For the text-containing cell, return its midpoint in [X, Y] coordinate format. 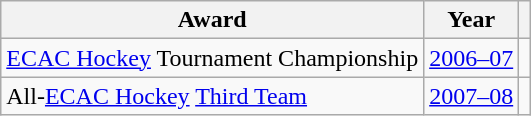
Award [212, 20]
2006–07 [472, 58]
Year [472, 20]
2007–08 [472, 96]
ECAC Hockey Tournament Championship [212, 58]
All-ECAC Hockey Third Team [212, 96]
